Return [x, y] of the center of cell containing provided text 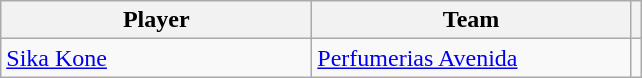
Team [472, 20]
Perfumerias Avenida [472, 58]
Player [156, 20]
Sika Kone [156, 58]
